For the text-containing cell, return its midpoint in [x, y] coordinate format. 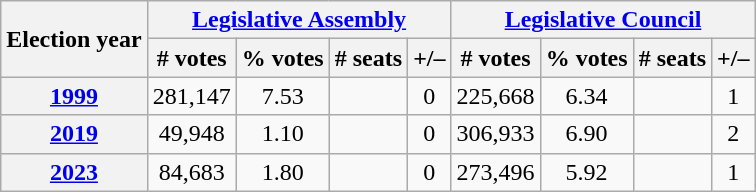
6.34 [586, 96]
281,147 [192, 96]
306,933 [496, 134]
2019 [74, 134]
1999 [74, 96]
2023 [74, 172]
2 [734, 134]
Legislative Assembly [299, 20]
Legislative Council [603, 20]
84,683 [192, 172]
5.92 [586, 172]
49,948 [192, 134]
7.53 [282, 96]
1.10 [282, 134]
6.90 [586, 134]
225,668 [496, 96]
Election year [74, 39]
273,496 [496, 172]
1.80 [282, 172]
